Capture the cell that displays the provided text and extract its [X, Y] central coordinate. 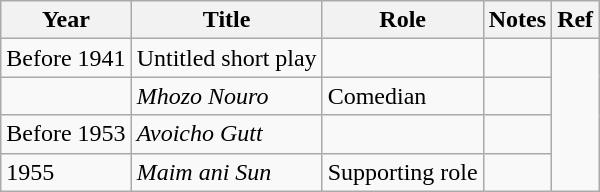
Notes [517, 20]
Role [402, 20]
Before 1941 [66, 58]
Supporting role [402, 172]
Mhozo Nouro [226, 96]
Maim ani Sun [226, 172]
Year [66, 20]
Untitled short play [226, 58]
1955 [66, 172]
Before 1953 [66, 134]
Comedian [402, 96]
Avoicho Gutt [226, 134]
Title [226, 20]
Ref [576, 20]
